Output the [x, y] coordinate of the center of the cell containing the given text.  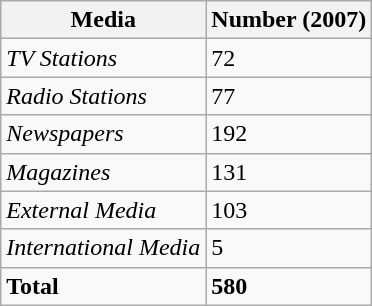
Magazines [104, 172]
TV Stations [104, 58]
External Media [104, 210]
77 [289, 96]
Total [104, 286]
Radio Stations [104, 96]
131 [289, 172]
5 [289, 248]
103 [289, 210]
580 [289, 286]
72 [289, 58]
Media [104, 20]
International Media [104, 248]
Number (2007) [289, 20]
192 [289, 134]
Newspapers [104, 134]
